For the text-containing cell, return its midpoint in [x, y] coordinate format. 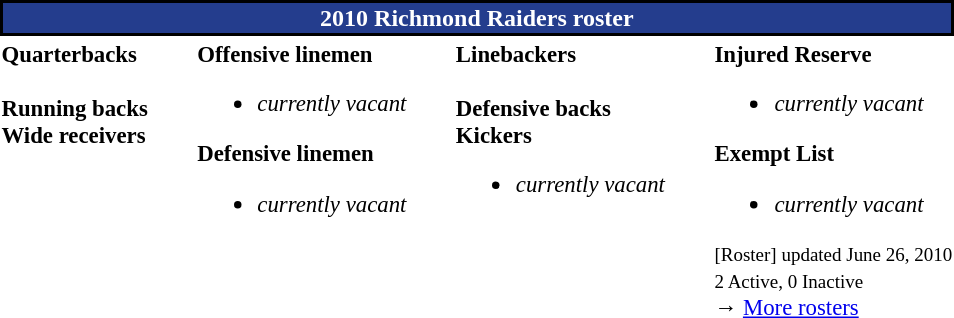
2010 Richmond Raiders roster [477, 18]
